Extract the (x, y) coordinate from the center of the cell holding the provided text.  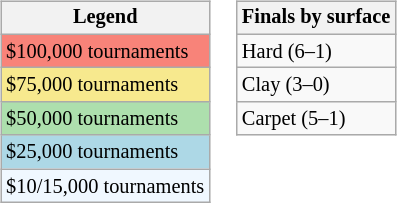
Carpet (5–1) (316, 119)
$10/15,000 tournaments (105, 186)
$75,000 tournaments (105, 85)
$100,000 tournaments (105, 51)
Hard (6–1) (316, 51)
Finals by surface (316, 18)
Clay (3–0) (316, 85)
$25,000 tournaments (105, 152)
$50,000 tournaments (105, 119)
Legend (105, 18)
